Return (x, y) of the center of cell containing provided text 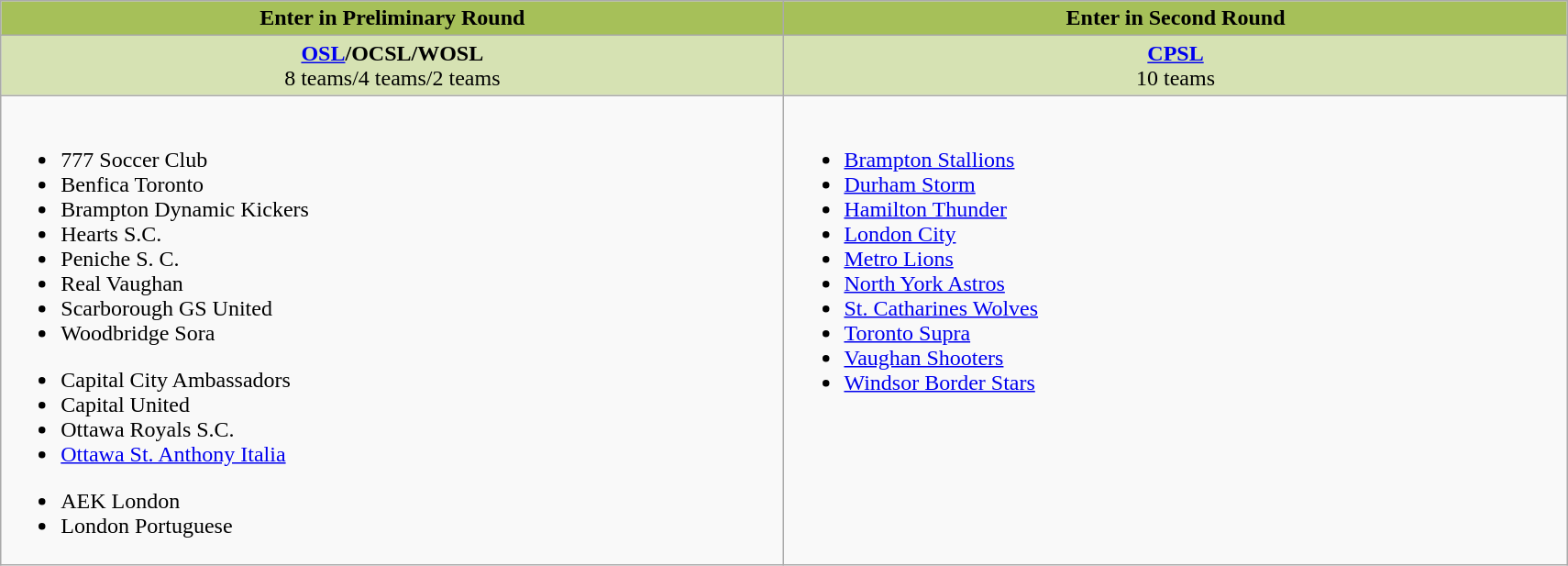
CPSL10 teams (1176, 66)
OSL/OCSL/WOSL8 teams/4 teams/2 teams (392, 66)
Enter in Second Round (1176, 18)
Enter in Preliminary Round (392, 18)
